Extract the [x, y] coordinate from the center of the cell holding the provided text.  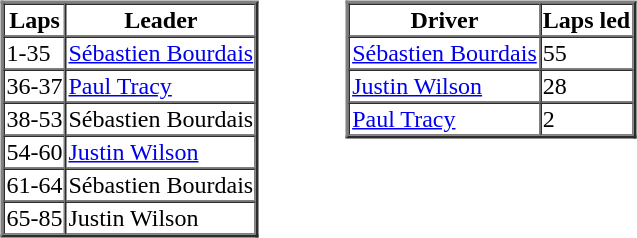
36-37 [35, 86]
2 [586, 118]
65-85 [35, 218]
Laps [35, 20]
Driver [444, 20]
54-60 [35, 152]
Laps led [586, 20]
Leader [160, 20]
55 [586, 52]
28 [586, 86]
38-53 [35, 118]
1-35 [35, 52]
61-64 [35, 184]
